Provide the [X, Y] coordinate of the cell's center where the given text is located.  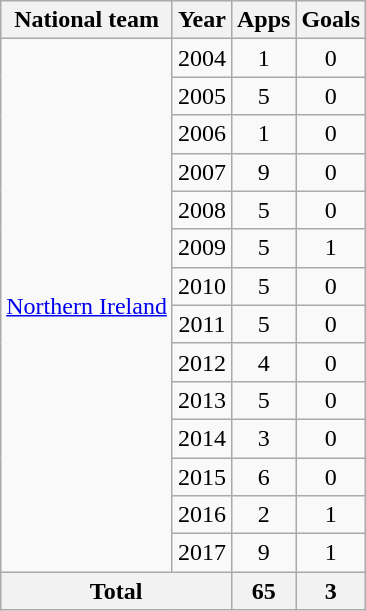
2011 [202, 324]
65 [263, 591]
2017 [202, 553]
2014 [202, 438]
2012 [202, 362]
2009 [202, 248]
Year [202, 20]
2016 [202, 515]
4 [263, 362]
Total [116, 591]
Northern Ireland [87, 306]
2 [263, 515]
2006 [202, 134]
2010 [202, 286]
2007 [202, 172]
2005 [202, 96]
Apps [263, 20]
2015 [202, 477]
2013 [202, 400]
2008 [202, 210]
Goals [331, 20]
National team [87, 20]
6 [263, 477]
2004 [202, 58]
